Determine the [x, y] coordinate at the center of the cell enclosing the given text.  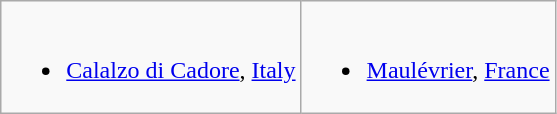
Maulévrier, France [428, 58]
Calalzo di Cadore, Italy [151, 58]
